Extract the (X, Y) coordinate from the center of the cell holding the provided text.  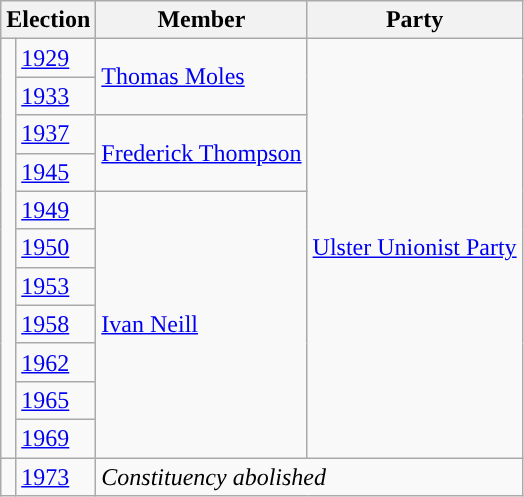
1949 (56, 210)
Party (414, 20)
Election (48, 20)
Constituency abolished (309, 477)
1958 (56, 324)
1973 (56, 477)
1962 (56, 362)
1937 (56, 134)
1933 (56, 96)
1929 (56, 58)
1965 (56, 400)
Member (202, 20)
Frederick Thompson (202, 153)
1969 (56, 438)
1950 (56, 248)
Ivan Neill (202, 324)
1953 (56, 286)
1945 (56, 172)
Ulster Unionist Party (414, 248)
Thomas Moles (202, 77)
